Provide the (x, y) coordinate of the cell's center where the given text is located.  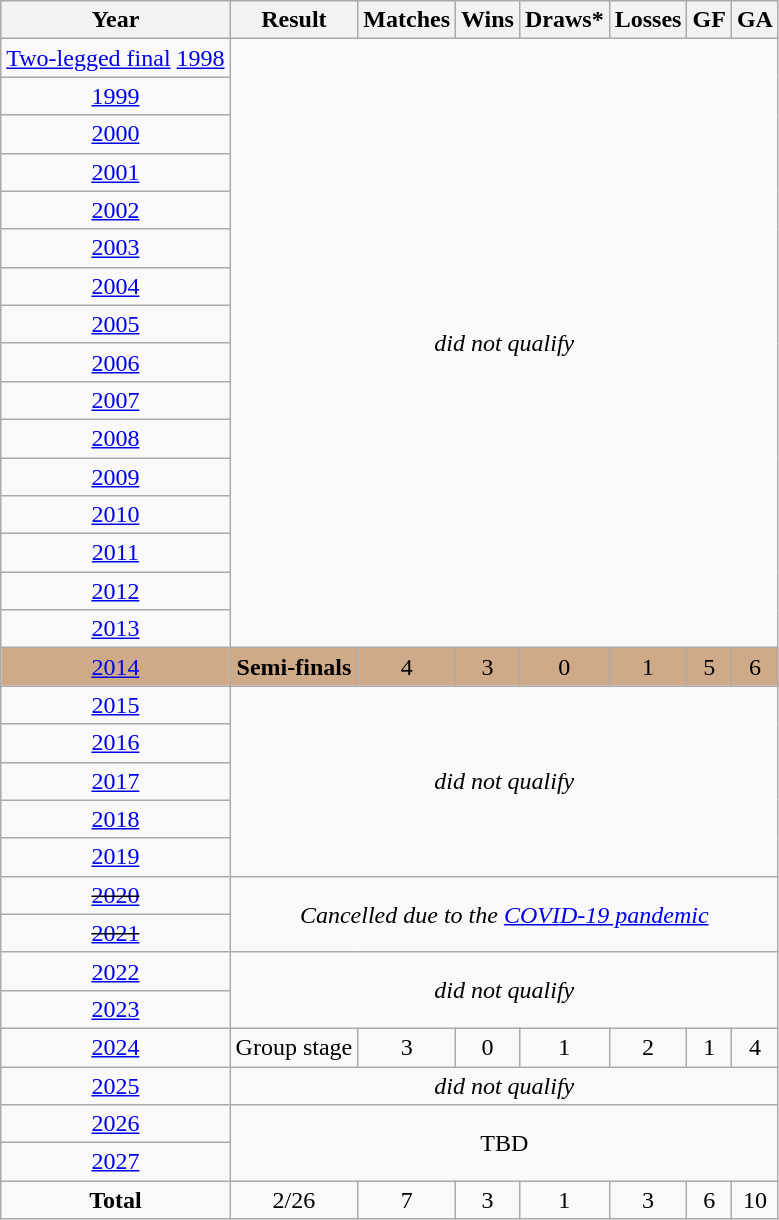
2002 (116, 210)
10 (754, 1200)
2008 (116, 438)
GA (754, 20)
2007 (116, 400)
1999 (116, 96)
Draws* (564, 20)
2/26 (294, 1200)
2023 (116, 1009)
2010 (116, 515)
Losses (648, 20)
2022 (116, 971)
Total (116, 1200)
2005 (116, 324)
2004 (116, 286)
Semi-finals (294, 667)
2018 (116, 819)
TBD (504, 1143)
Wins (488, 20)
2001 (116, 172)
2015 (116, 705)
GF (709, 20)
5 (709, 667)
2003 (116, 248)
7 (407, 1200)
Cancelled due to the COVID-19 pandemic (504, 914)
2021 (116, 933)
2019 (116, 857)
Group stage (294, 1047)
2014 (116, 667)
2025 (116, 1085)
2009 (116, 477)
2024 (116, 1047)
2013 (116, 629)
2020 (116, 895)
2011 (116, 553)
2017 (116, 781)
2006 (116, 362)
Two-legged final 1998 (116, 58)
2000 (116, 134)
2026 (116, 1124)
2016 (116, 743)
Matches (407, 20)
Year (116, 20)
2027 (116, 1162)
Result (294, 20)
2012 (116, 591)
2 (648, 1047)
